Search for the cell housing the specified text and yield its (x, y) center coordinate. 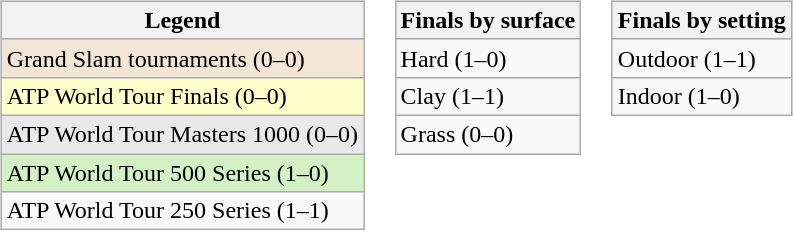
Grass (0–0) (488, 134)
Finals by setting (702, 20)
ATP World Tour Finals (0–0) (182, 96)
ATP World Tour Masters 1000 (0–0) (182, 134)
Legend (182, 20)
Clay (1–1) (488, 96)
Grand Slam tournaments (0–0) (182, 58)
Outdoor (1–1) (702, 58)
ATP World Tour 500 Series (1–0) (182, 173)
ATP World Tour 250 Series (1–1) (182, 211)
Finals by surface (488, 20)
Hard (1–0) (488, 58)
Indoor (1–0) (702, 96)
